From the cell containing the given text, extract its center point as [x, y] coordinate. 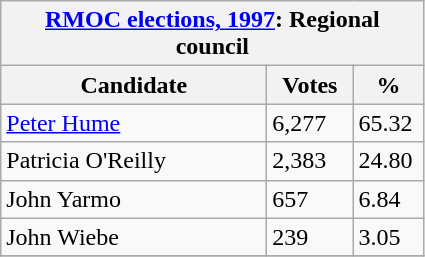
John Wiebe [134, 237]
65.32 [388, 123]
239 [310, 237]
John Yarmo [134, 199]
24.80 [388, 161]
Candidate [134, 85]
Patricia O'Reilly [134, 161]
2,383 [310, 161]
6,277 [310, 123]
6.84 [388, 199]
% [388, 85]
Peter Hume [134, 123]
3.05 [388, 237]
657 [310, 199]
RMOC elections, 1997: Regional council [212, 34]
Votes [310, 85]
